Locate the cell with the specified text and output its [X, Y] center coordinate. 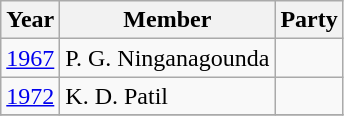
1972 [30, 96]
1967 [30, 58]
Year [30, 20]
Party [309, 20]
K. D. Patil [168, 96]
P. G. Ninganagounda [168, 58]
Member [168, 20]
